Search for the cell housing the specified text and yield its (X, Y) center coordinate. 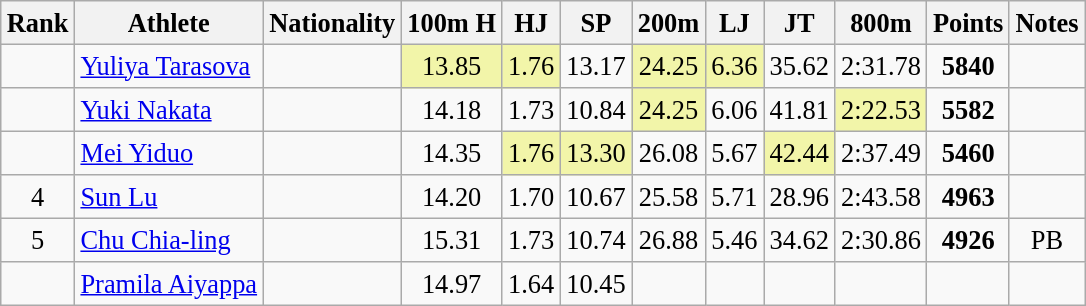
Chu Chia-ling (168, 240)
Pramila Aiyappa (168, 284)
5840 (968, 66)
5.46 (734, 240)
100m H (452, 22)
13.17 (596, 66)
Mei Yiduo (168, 153)
14.35 (452, 153)
4963 (968, 197)
10.45 (596, 284)
26.08 (669, 153)
5460 (968, 153)
Yuki Nakata (168, 109)
Notes (1046, 22)
14.20 (452, 197)
26.88 (669, 240)
Nationality (332, 22)
5.71 (734, 197)
13.30 (596, 153)
10.67 (596, 197)
JT (800, 22)
Yuliya Tarasova (168, 66)
5 (38, 240)
6.36 (734, 66)
10.74 (596, 240)
2:37.49 (881, 153)
Sun Lu (168, 197)
2:30.86 (881, 240)
15.31 (452, 240)
HJ (531, 22)
10.84 (596, 109)
6.06 (734, 109)
4 (38, 197)
2:43.58 (881, 197)
1.64 (531, 284)
5582 (968, 109)
PB (1046, 240)
35.62 (800, 66)
SP (596, 22)
14.97 (452, 284)
5.67 (734, 153)
800m (881, 22)
34.62 (800, 240)
28.96 (800, 197)
41.81 (800, 109)
4926 (968, 240)
1.70 (531, 197)
13.85 (452, 66)
Rank (38, 22)
LJ (734, 22)
14.18 (452, 109)
42.44 (800, 153)
2:31.78 (881, 66)
2:22.53 (881, 109)
Athlete (168, 22)
200m (669, 22)
25.58 (669, 197)
Points (968, 22)
